Pinpoint the cell where the given text exists, returning its [x, y] midpoint coordinate. 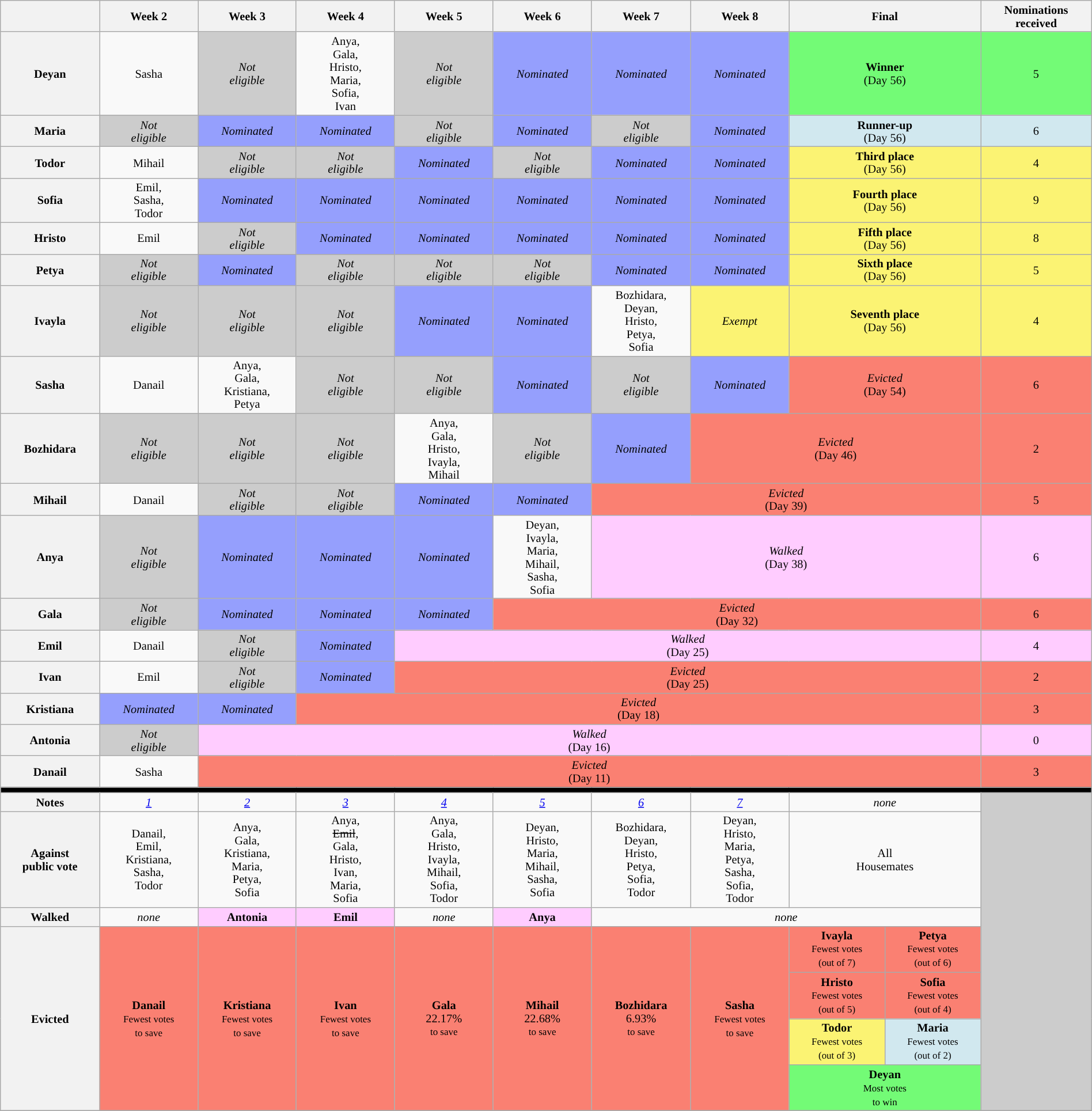
Winner(Day 56) [885, 74]
DanailFewest votesto save [149, 1018]
Evicted(Day 54) [885, 385]
Deyan,Ivayla,Maria,Mihail,Sasha,Sofia [543, 556]
Againstpublic vote [50, 859]
SofiaFewest votes(out of 4) [932, 995]
Evicted(Day 39) [786, 499]
DeyanMost votesto win [885, 1087]
Anya,Gala,Hristo,Ivayla,Mihail,Sofia,Todor [443, 859]
IvanFewest votesto save [346, 1018]
Evicted(Day 25) [688, 677]
Week 6 [543, 16]
Evicted(Day 32) [737, 614]
Bozhidara [50, 448]
Week 5 [443, 16]
Walked(Day 16) [590, 740]
Petya [50, 270]
Ivayla [50, 320]
9 [1037, 200]
Evicted [50, 1018]
Bozhidara6.93%to save [641, 1018]
Notes [50, 802]
Nominationsreceived [1037, 16]
Danail,Emil,Kristiana,Sasha,Todor [149, 859]
MariaFewest votes(out of 2) [932, 1041]
Kristiana [50, 708]
Week 2 [149, 16]
Deyan [50, 74]
Maria [50, 131]
Week 3 [248, 16]
Anya,Gala,Kristiana,Petya [248, 385]
0 [1037, 740]
IvaylaFewest votes(out of 7) [837, 949]
Emil,Sasha,Todor [149, 200]
Seventh place(Day 56) [885, 320]
Todor [50, 162]
Week 7 [641, 16]
8 [1037, 238]
Anya,Gala,Hristo,Ivayla,Mihail [443, 448]
Runner-up(Day 56) [885, 131]
Deyan,Hristo,Maria,Mihail,Sasha,Sofia [543, 859]
Final [885, 16]
Sofia [50, 200]
Ivan [50, 677]
Mihail22.68%to save [543, 1018]
Anya,Emil,Gala,Hristo,Ivan,Maria,Sofia [346, 859]
SashaFewest votesto save [740, 1018]
Bozhidara,Deyan,Hristo,Petya,Sofia,Todor [641, 859]
Anya,Gala,Hristo,Maria,Sofia,Ivan [346, 74]
Walked(Day 38) [786, 556]
Anya,Gala,Kristiana,Maria,Petya,Sofia [248, 859]
Hristo [50, 238]
PetyaFewest votes(out of 6) [932, 949]
Week 4 [346, 16]
Exempt [740, 320]
Walked(Day 25) [688, 645]
Third place(Day 56) [885, 162]
Gala22.17%to save [443, 1018]
HristoFewest votes(out of 5) [837, 995]
TodorFewest votes(out of 3) [837, 1041]
AllHousemates [885, 859]
Fourth place(Day 56) [885, 200]
1 [149, 802]
Deyan,Hristo,Maria,Petya,Sasha,Sofia,Todor [740, 859]
Sixth place(Day 56) [885, 270]
Fifth place(Day 56) [885, 238]
Evicted(Day 11) [590, 772]
7 [740, 802]
Week 8 [740, 16]
Evicted(Day 46) [836, 448]
Evicted(Day 18) [638, 708]
Walked [50, 917]
Bozhidara,Deyan,Hristo,Petya,Sofia [641, 320]
Gala [50, 614]
KristianaFewest votesto save [248, 1018]
